Search for the cell housing the specified text and yield its (x, y) center coordinate. 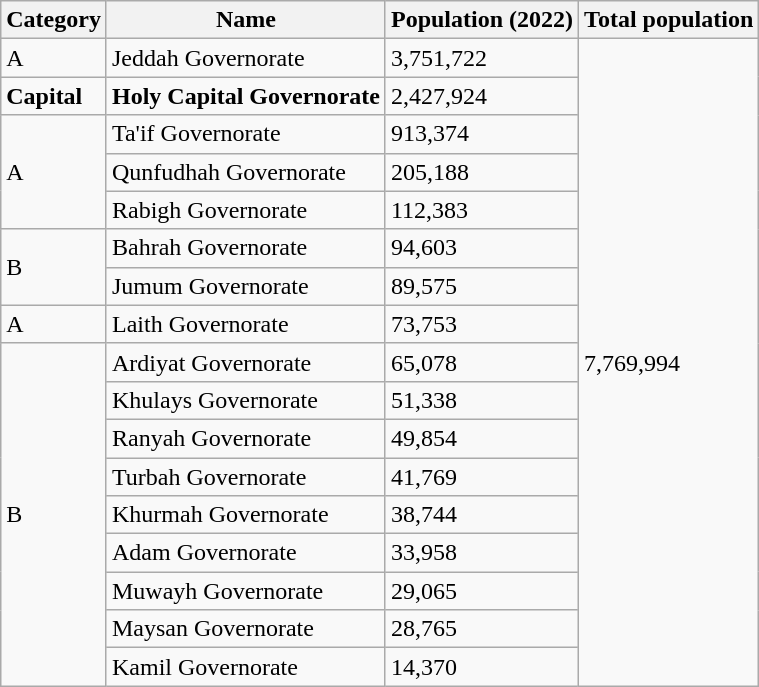
Khurmah Governorate (246, 515)
Jeddah Governorate (246, 58)
Rabigh Governorate (246, 210)
Qunfudhah Governorate (246, 172)
Khulays Governorate (246, 400)
49,854 (482, 438)
65,078 (482, 362)
Muwayh Governorate (246, 591)
Ardiyat Governorate (246, 362)
28,765 (482, 629)
Ta'if Governorate (246, 134)
51,338 (482, 400)
7,769,994 (669, 362)
112,383 (482, 210)
41,769 (482, 477)
Jumum Governorate (246, 286)
Population (2022) (482, 20)
Ranyah Governorate (246, 438)
Adam Governorate (246, 553)
Laith Governorate (246, 324)
94,603 (482, 248)
38,744 (482, 515)
29,065 (482, 591)
Maysan Governorate (246, 629)
205,188 (482, 172)
913,374 (482, 134)
Bahrah Governorate (246, 248)
89,575 (482, 286)
3,751,722 (482, 58)
14,370 (482, 667)
Name (246, 20)
Total population (669, 20)
2,427,924 (482, 96)
33,958 (482, 553)
Kamil Governorate (246, 667)
Category (54, 20)
Turbah Governorate (246, 477)
Holy Capital Governorate (246, 96)
Capital (54, 96)
73,753 (482, 324)
